Detect which cell encompasses the target text, then output its [X, Y] center coordinate. 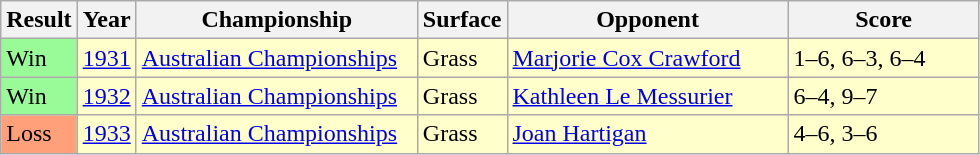
Kathleen Le Messurier [648, 96]
Surface [462, 20]
1–6, 6–3, 6–4 [884, 58]
Year [106, 20]
1931 [106, 58]
Championship [276, 20]
Score [884, 20]
Marjorie Cox Crawford [648, 58]
4–6, 3–6 [884, 134]
1933 [106, 134]
Opponent [648, 20]
Result [39, 20]
6–4, 9–7 [884, 96]
Loss [39, 134]
Joan Hartigan [648, 134]
1932 [106, 96]
